Provide the [X, Y] coordinate of the cell's center where the given text is located.  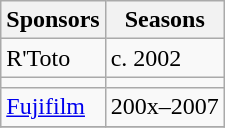
Fujifilm [53, 107]
200x–2007 [164, 107]
Sponsors [53, 20]
Seasons [164, 20]
R'Toto [53, 58]
c. 2002 [164, 58]
